Capture the cell that displays the provided text and extract its (x, y) central coordinate. 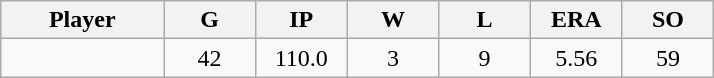
W (393, 20)
3 (393, 58)
42 (210, 58)
110.0 (301, 58)
SO (668, 20)
59 (668, 58)
ERA (576, 20)
Player (82, 20)
9 (485, 58)
IP (301, 20)
G (210, 20)
L (485, 20)
5.56 (576, 58)
